Return the (x, y) coordinate for the center point of the cell that contains the specified text.  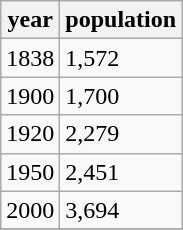
1900 (30, 96)
1,572 (121, 58)
1950 (30, 172)
1920 (30, 134)
population (121, 20)
2,451 (121, 172)
2,279 (121, 134)
2000 (30, 210)
1838 (30, 58)
3,694 (121, 210)
year (30, 20)
1,700 (121, 96)
